Search for the cell housing the specified text and yield its (X, Y) center coordinate. 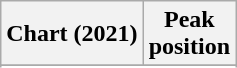
Peakposition (189, 34)
Chart (2021) (72, 34)
